Locate the cell with the specified text and output its [X, Y] center coordinate. 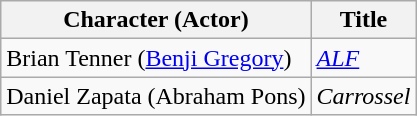
Character (Actor) [156, 20]
Brian Tenner (Benji Gregory) [156, 58]
Title [364, 20]
Carrossel [364, 96]
Daniel Zapata (Abraham Pons) [156, 96]
ALF [364, 58]
